For the text-containing cell, return its midpoint in [X, Y] coordinate format. 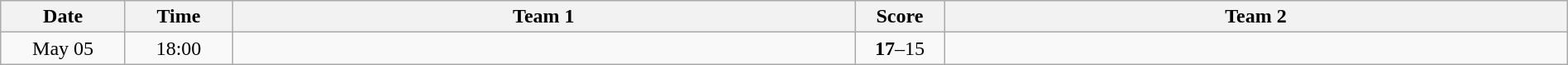
18:00 [179, 48]
Team 2 [1256, 17]
Team 1 [544, 17]
17–15 [900, 48]
May 05 [63, 48]
Date [63, 17]
Score [900, 17]
Time [179, 17]
